Identify which cell holds the provided text, then report its [x, y] central coordinate. 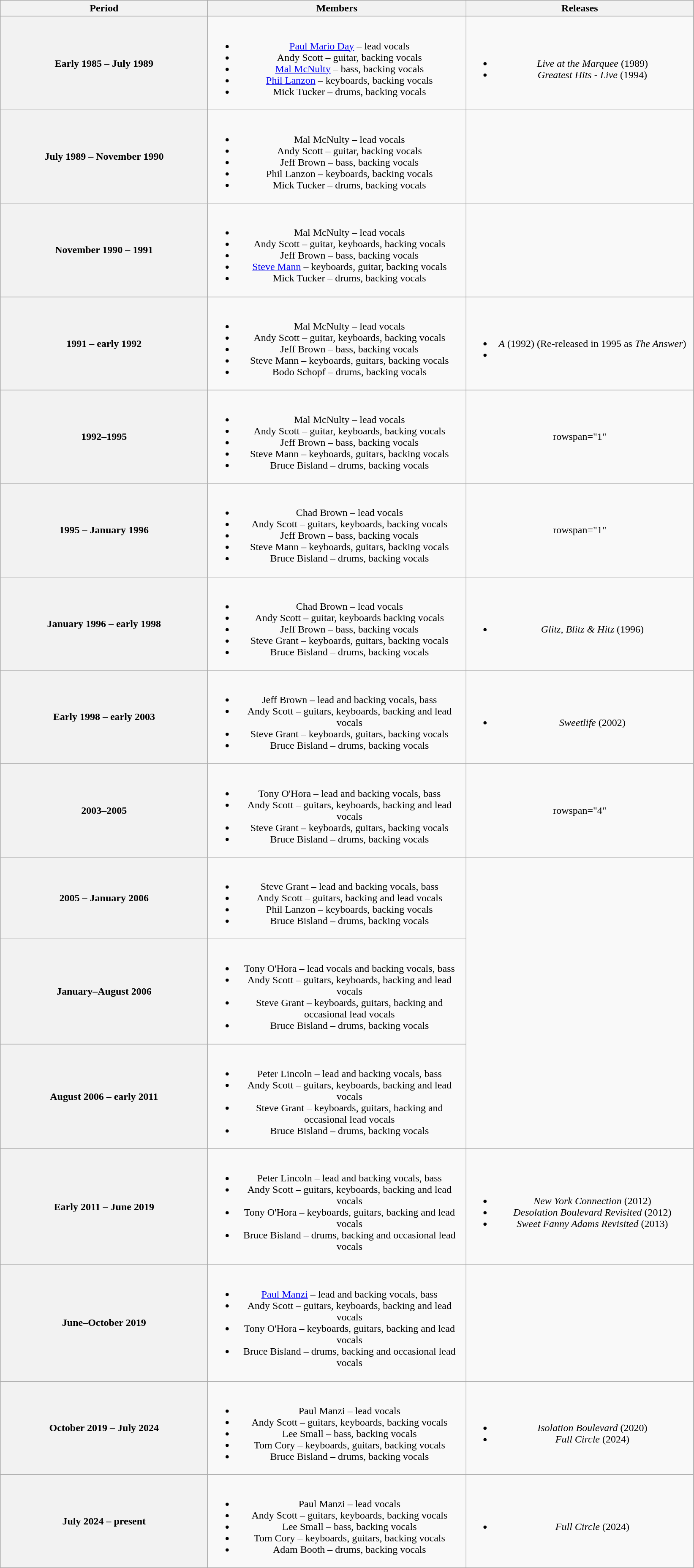
Early 1985 – July 1989 [104, 63]
Full Circle (2024) [580, 1521]
January 1996 – early 1998 [104, 624]
Early 2011 – June 2019 [104, 1207]
Early 1998 – early 2003 [104, 717]
November 1990 – 1991 [104, 250]
rowspan="4" [580, 810]
Sweetlife (2002) [580, 717]
2005 – January 2006 [104, 898]
2003–2005 [104, 810]
New York Connection (2012)Desolation Boulevard Revisited (2012)Sweet Fanny Adams Revisited (2013) [580, 1207]
1995 – January 1996 [104, 530]
Period [104, 8]
June–October 2019 [104, 1323]
July 1989 – November 1990 [104, 156]
October 2019 – July 2024 [104, 1428]
Live at the Marquee (1989)Greatest Hits - Live (1994) [580, 63]
A (1992) (Re-released in 1995 as The Answer) [580, 343]
Members [337, 8]
1992–1995 [104, 437]
January–August 2006 [104, 991]
August 2006 – early 2011 [104, 1096]
July 2024 – present [104, 1521]
Isolation Boulevard (2020)Full Circle (2024) [580, 1428]
Glitz, Blitz & Hitz (1996) [580, 624]
1991 – early 1992 [104, 343]
Releases [580, 8]
